Identify which cell holds the provided text, then report its (X, Y) central coordinate. 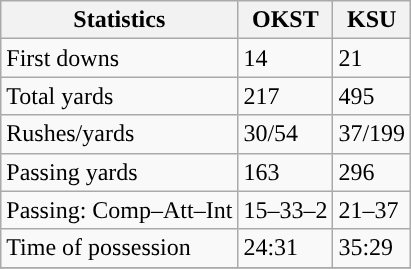
Rushes/yards (120, 134)
37/199 (372, 134)
217 (286, 96)
First downs (120, 58)
Passing: Comp–Att–Int (120, 210)
21–37 (372, 210)
163 (286, 172)
Total yards (120, 96)
Statistics (120, 20)
30/54 (286, 134)
24:31 (286, 248)
495 (372, 96)
OKST (286, 20)
21 (372, 58)
15–33–2 (286, 210)
296 (372, 172)
Time of possession (120, 248)
14 (286, 58)
35:29 (372, 248)
Passing yards (120, 172)
KSU (372, 20)
